Detect which cell encompasses the target text, then output its [x, y] center coordinate. 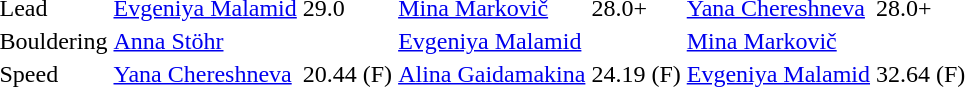
Evgeniya Malamid [492, 41]
Mina Markovič [778, 41]
Anna Stöhr [205, 41]
